Identify which cell holds the provided text, then report its [X, Y] central coordinate. 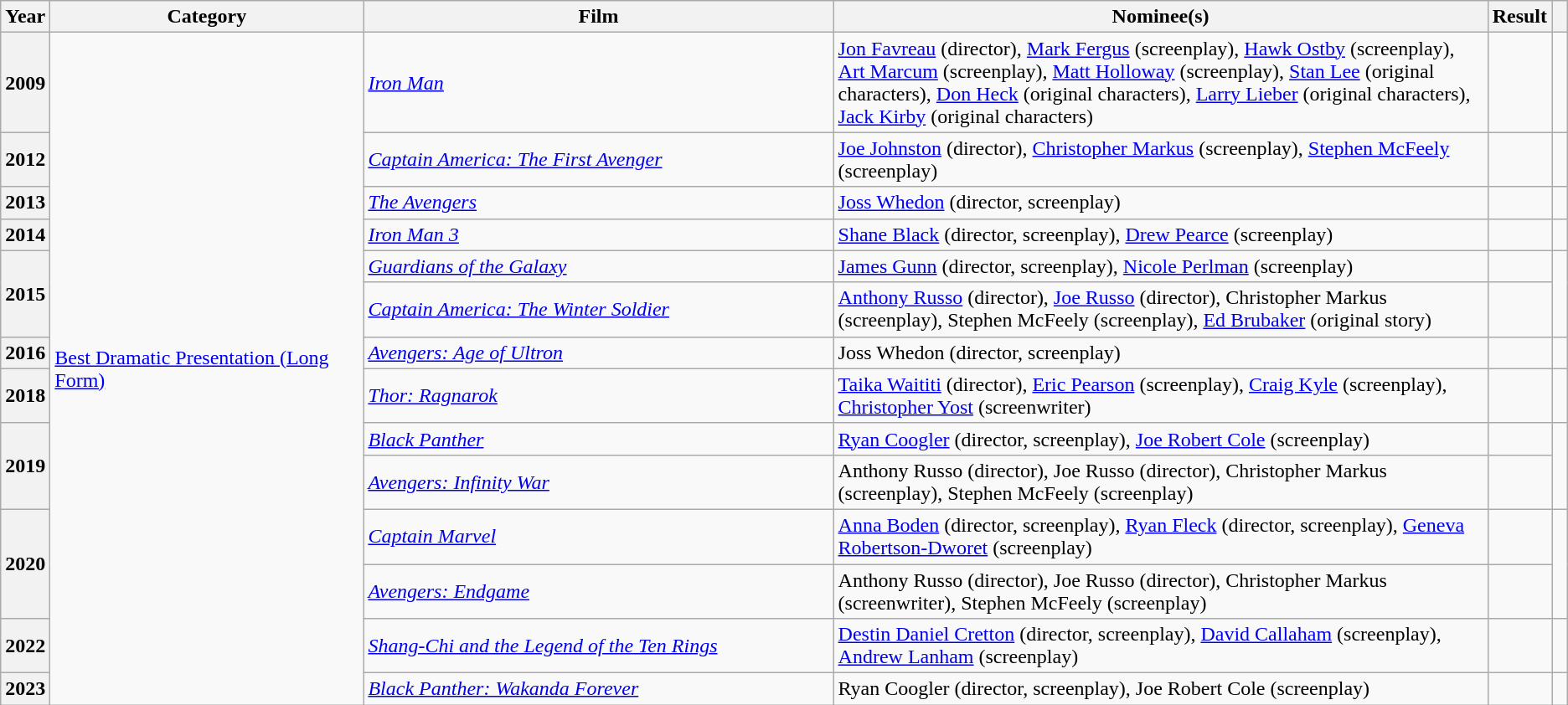
James Gunn (director, screenplay), Nicole Perlman (screenplay) [1161, 266]
Black Panther [598, 439]
2022 [25, 646]
Nominee(s) [1161, 17]
Captain America: The First Avenger [598, 159]
Anthony Russo (director), Joe Russo (director), Christopher Markus (screenwriter), Stephen McFeely (screenplay) [1161, 591]
2023 [25, 689]
Category [207, 17]
2009 [25, 82]
2018 [25, 395]
Avengers: Endgame [598, 591]
Avengers: Age of Ultron [598, 352]
Captain Marvel [598, 536]
2014 [25, 234]
The Avengers [598, 203]
2013 [25, 203]
Year [25, 17]
Anthony Russo (director), Joe Russo (director), Christopher Markus (screenplay), Stephen McFeely (screenplay) [1161, 482]
2020 [25, 563]
Shang-Chi and the Legend of the Ten Rings [598, 646]
Captain America: The Winter Soldier [598, 310]
Best Dramatic Presentation (Long Form) [207, 368]
Black Panther: Wakanda Forever [598, 689]
Iron Man 3 [598, 234]
2019 [25, 466]
Avengers: Infinity War [598, 482]
2015 [25, 293]
Taika Waititi (director), Eric Pearson (screenplay), Craig Kyle (screenplay), Christopher Yost (screenwriter) [1161, 395]
Iron Man [598, 82]
Guardians of the Galaxy [598, 266]
Film [598, 17]
Destin Daniel Cretton (director, screenplay), David Callaham (screenplay), Andrew Lanham (screenplay) [1161, 646]
2012 [25, 159]
Anthony Russo (director), Joe Russo (director), Christopher Markus (screenplay), Stephen McFeely (screenplay), Ed Brubaker (original story) [1161, 310]
Result [1519, 17]
Anna Boden (director, screenplay), Ryan Fleck (director, screenplay), Geneva Robertson-Dworet (screenplay) [1161, 536]
Joe Johnston (director), Christopher Markus (screenplay), Stephen McFeely (screenplay) [1161, 159]
2016 [25, 352]
Thor: Ragnarok [598, 395]
Shane Black (director, screenplay), Drew Pearce (screenplay) [1161, 234]
